Locate the cell with the specified text and output its (x, y) center coordinate. 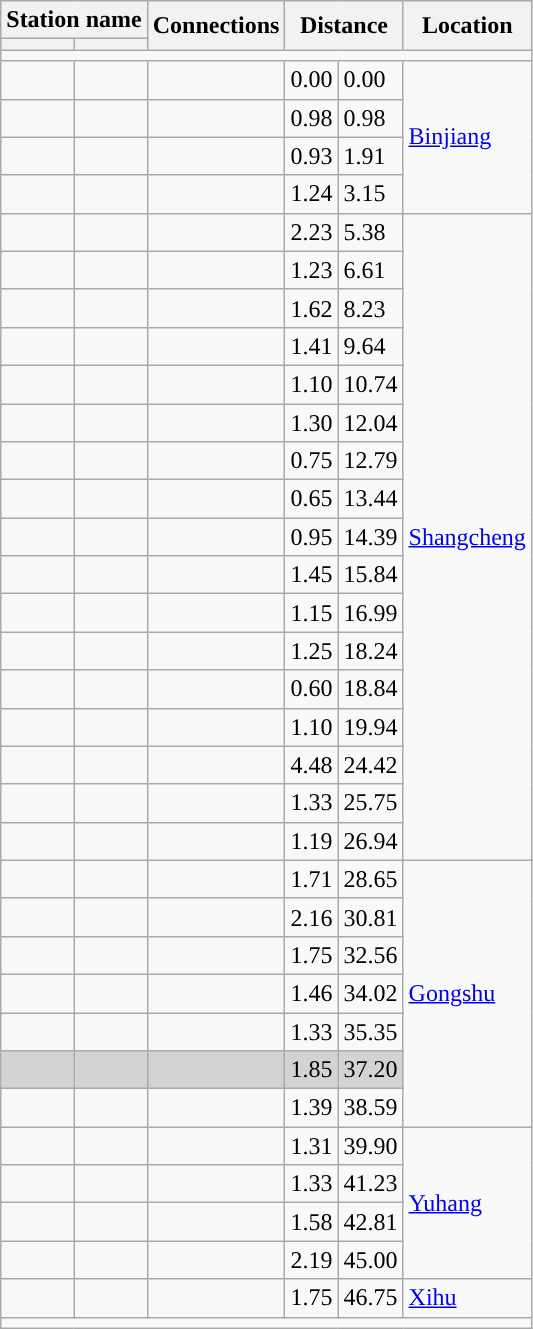
Shangcheng (467, 536)
1.19 (312, 841)
14.39 (370, 537)
13.44 (370, 499)
0.93 (312, 156)
8.23 (370, 308)
1.23 (312, 270)
1.30 (312, 423)
0.60 (312, 689)
25.75 (370, 803)
19.94 (370, 727)
42.81 (370, 1222)
Station name (74, 20)
35.35 (370, 1031)
1.25 (312, 651)
0.75 (312, 461)
0.95 (312, 537)
1.41 (312, 346)
Xihu (467, 1298)
1.71 (312, 879)
2.23 (312, 232)
1.58 (312, 1222)
46.75 (370, 1298)
1.31 (312, 1146)
45.00 (370, 1260)
18.84 (370, 689)
12.04 (370, 423)
30.81 (370, 917)
1.39 (312, 1108)
2.19 (312, 1260)
Binjiang (467, 137)
2.16 (312, 917)
32.56 (370, 955)
16.99 (370, 613)
1.85 (312, 1070)
39.90 (370, 1146)
1.45 (312, 575)
18.24 (370, 651)
4.48 (312, 765)
38.59 (370, 1108)
1.62 (312, 308)
10.74 (370, 384)
1.91 (370, 156)
9.64 (370, 346)
41.23 (370, 1184)
34.02 (370, 993)
28.65 (370, 879)
Connections (216, 26)
1.46 (312, 993)
15.84 (370, 575)
6.61 (370, 270)
Distance (344, 26)
3.15 (370, 194)
Gongshu (467, 993)
1.24 (312, 194)
12.79 (370, 461)
0.65 (312, 499)
26.94 (370, 841)
5.38 (370, 232)
1.15 (312, 613)
Yuhang (467, 1203)
24.42 (370, 765)
37.20 (370, 1070)
Location (467, 26)
